From the cell containing the given text, extract its center point as [X, Y] coordinate. 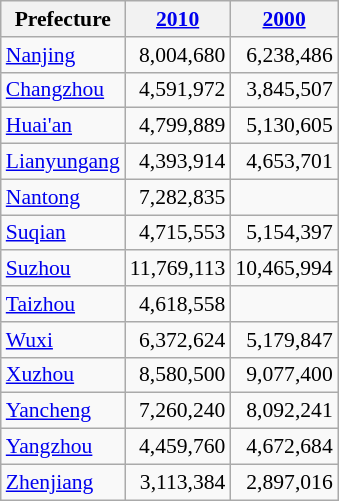
5,179,847 [284, 340]
Zhenjiang [63, 482]
Prefecture [63, 19]
2010 [178, 19]
Lianyungang [63, 162]
Taizhou [63, 304]
Nantong [63, 197]
4,618,558 [178, 304]
10,465,994 [284, 269]
8,580,500 [178, 375]
Nanjing [63, 55]
7,282,835 [178, 197]
2000 [284, 19]
4,672,684 [284, 447]
Changzhou [63, 90]
Suzhou [63, 269]
Wuxi [63, 340]
Huai'an [63, 126]
4,393,914 [178, 162]
Suqian [63, 233]
3,845,507 [284, 90]
5,154,397 [284, 233]
8,092,241 [284, 411]
7,260,240 [178, 411]
Yancheng [63, 411]
8,004,680 [178, 55]
5,130,605 [284, 126]
4,653,701 [284, 162]
4,459,760 [178, 447]
2,897,016 [284, 482]
11,769,113 [178, 269]
6,372,624 [178, 340]
4,799,889 [178, 126]
Yangzhou [63, 447]
4,591,972 [178, 90]
9,077,400 [284, 375]
3,113,384 [178, 482]
Xuzhou [63, 375]
4,715,553 [178, 233]
6,238,486 [284, 55]
